Detect which cell encompasses the target text, then output its [X, Y] center coordinate. 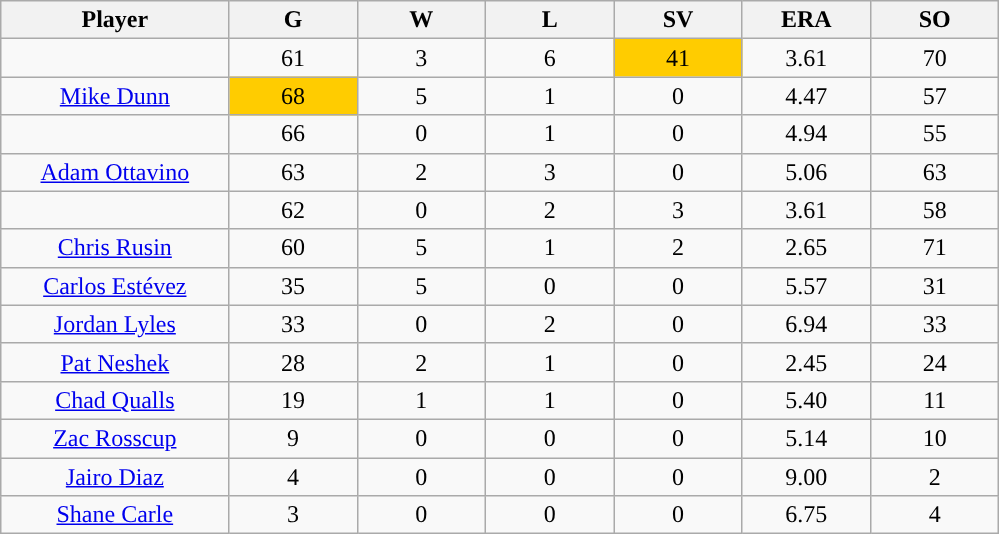
68 [293, 96]
9 [293, 438]
SV [678, 20]
6 [550, 58]
Jairo Diaz [115, 477]
9.00 [806, 477]
5.57 [806, 286]
10 [934, 438]
L [550, 20]
5.14 [806, 438]
62 [293, 210]
ERA [806, 20]
Chad Qualls [115, 400]
2.45 [806, 362]
70 [934, 58]
58 [934, 210]
Shane Carle [115, 515]
5.40 [806, 400]
Adam Ottavino [115, 172]
W [421, 20]
57 [934, 96]
60 [293, 248]
31 [934, 286]
4.94 [806, 134]
11 [934, 400]
Pat Neshek [115, 362]
41 [678, 58]
4.47 [806, 96]
71 [934, 248]
Jordan Lyles [115, 324]
61 [293, 58]
Chris Rusin [115, 248]
G [293, 20]
24 [934, 362]
19 [293, 400]
6.94 [806, 324]
Zac Rosscup [115, 438]
55 [934, 134]
Player [115, 20]
Mike Dunn [115, 96]
6.75 [806, 515]
5.06 [806, 172]
66 [293, 134]
Carlos Estévez [115, 286]
2.65 [806, 248]
SO [934, 20]
35 [293, 286]
28 [293, 362]
